Return the (x, y) coordinate for the center point of the cell that contains the specified text.  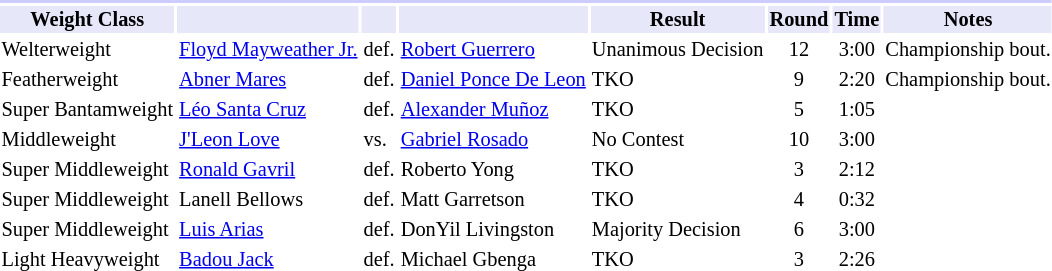
Majority Decision (678, 230)
4 (799, 200)
Matt Garretson (493, 200)
12 (799, 50)
3 (799, 170)
Notes (968, 20)
Unanimous Decision (678, 50)
Lanell Bellows (268, 200)
Result (678, 20)
5 (799, 110)
0:32 (857, 200)
Alexander Muñoz (493, 110)
J'Leon Love (268, 140)
Welterweight (88, 50)
Weight Class (88, 20)
2:12 (857, 170)
Gabriel Rosado (493, 140)
6 (799, 230)
2:20 (857, 80)
Ronald Gavril (268, 170)
No Contest (678, 140)
9 (799, 80)
Léo Santa Cruz (268, 110)
Abner Mares (268, 80)
DonYil Livingston (493, 230)
Robert Guerrero (493, 50)
Middleweight (88, 140)
vs. (379, 140)
Super Bantamweight (88, 110)
Daniel Ponce De Leon (493, 80)
Round (799, 20)
Featherweight (88, 80)
Roberto Yong (493, 170)
1:05 (857, 110)
Floyd Mayweather Jr. (268, 50)
Time (857, 20)
10 (799, 140)
Luis Arias (268, 230)
